Search for the cell housing the specified text and yield its [X, Y] center coordinate. 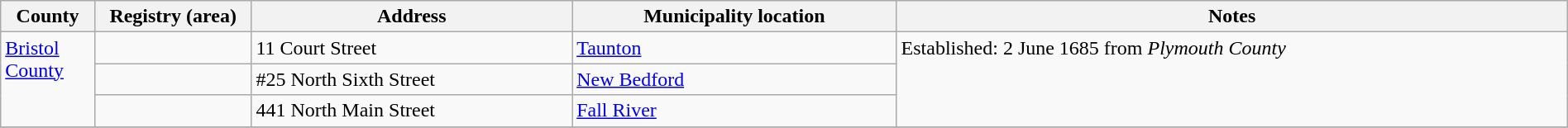
441 North Main Street [412, 111]
Municipality location [734, 17]
County [48, 17]
11 Court Street [412, 48]
Address [412, 17]
Taunton [734, 48]
#25 North Sixth Street [412, 79]
Established: 2 June 1685 from Plymouth County [1232, 79]
New Bedford [734, 79]
Registry (area) [172, 17]
Notes [1232, 17]
Bristol County [48, 79]
Fall River [734, 111]
